Determine the [X, Y] coordinate at the center of the cell enclosing the given text.  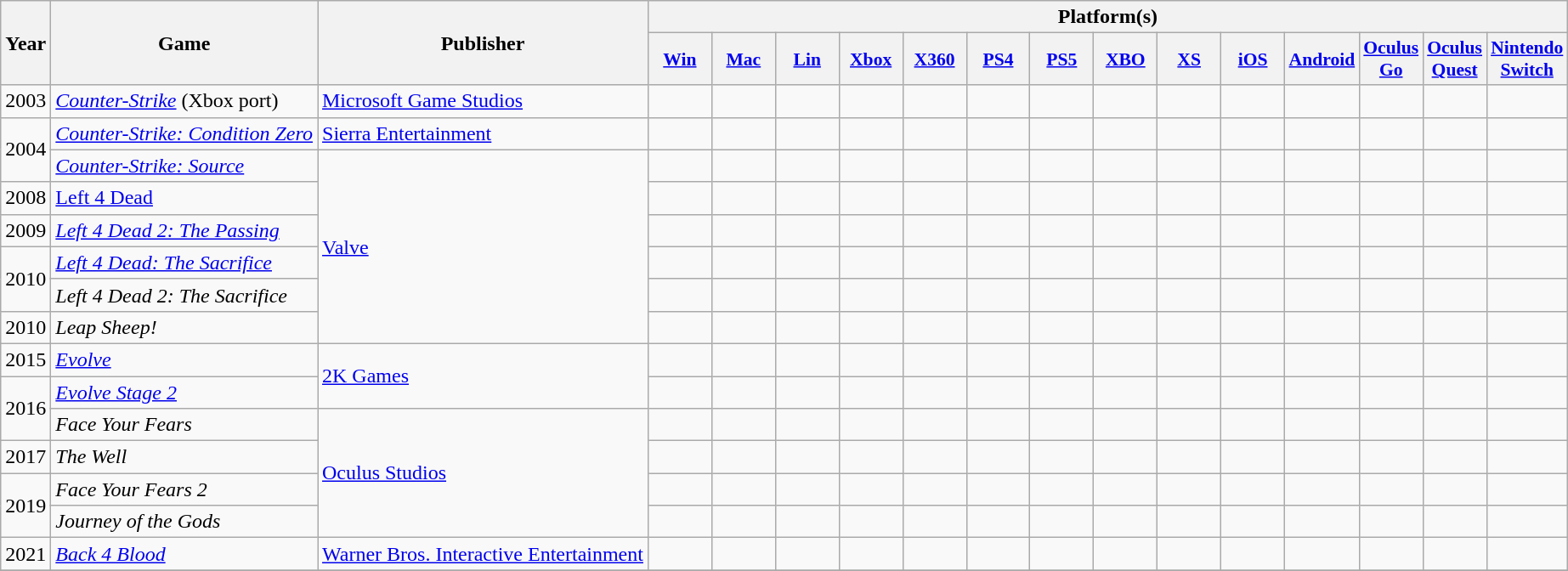
Face Your Fears [184, 425]
iOS [1253, 59]
X360 [935, 59]
Mac [743, 59]
Lin [807, 59]
Counter-Strike (Xbox port) [184, 101]
Win [680, 59]
2017 [25, 457]
Nintendo Switch [1526, 59]
2009 [25, 230]
Publisher [483, 42]
Oculus Quest [1455, 59]
2015 [25, 359]
The Well [184, 457]
Left 4 Dead 2: The Passing [184, 230]
Sierra Entertainment [483, 133]
Oculus Studios [483, 473]
2008 [25, 198]
Counter-Strike: Condition Zero [184, 133]
Oculus Go [1390, 59]
Evolve [184, 359]
Microsoft Game Studios [483, 101]
Face Your Fears 2 [184, 489]
PS4 [998, 59]
Journey of the Gods [184, 522]
Counter-Strike: Source [184, 166]
Left 4 Dead [184, 198]
Left 4 Dead 2: The Sacrifice [184, 295]
Game [184, 42]
2021 [25, 554]
Xbox [870, 59]
Warner Bros. Interactive Entertainment [483, 554]
2003 [25, 101]
Android [1322, 59]
Leap Sheep! [184, 327]
XS [1190, 59]
PS5 [1062, 59]
Left 4 Dead: The Sacrifice [184, 263]
Year [25, 42]
2019 [25, 506]
Back 4 Blood [184, 554]
Platform(s) [1107, 17]
2004 [25, 150]
2K Games [483, 376]
2016 [25, 408]
XBO [1125, 59]
Evolve Stage 2 [184, 392]
Valve [483, 246]
